For the text-containing cell, return its midpoint in [X, Y] coordinate format. 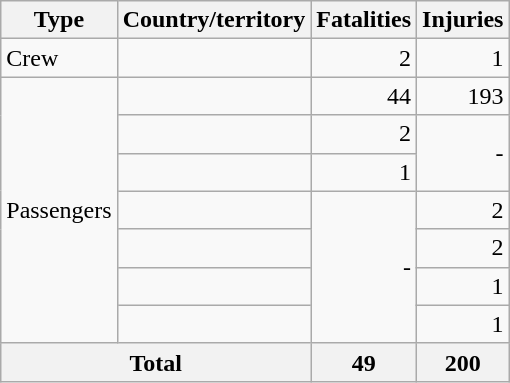
Injuries [463, 20]
44 [364, 96]
Country/territory [214, 20]
Passengers [59, 210]
49 [364, 362]
Fatalities [364, 20]
Type [59, 20]
200 [463, 362]
Total [156, 362]
193 [463, 96]
Crew [59, 58]
